Detect which cell encompasses the target text, then output its (x, y) center coordinate. 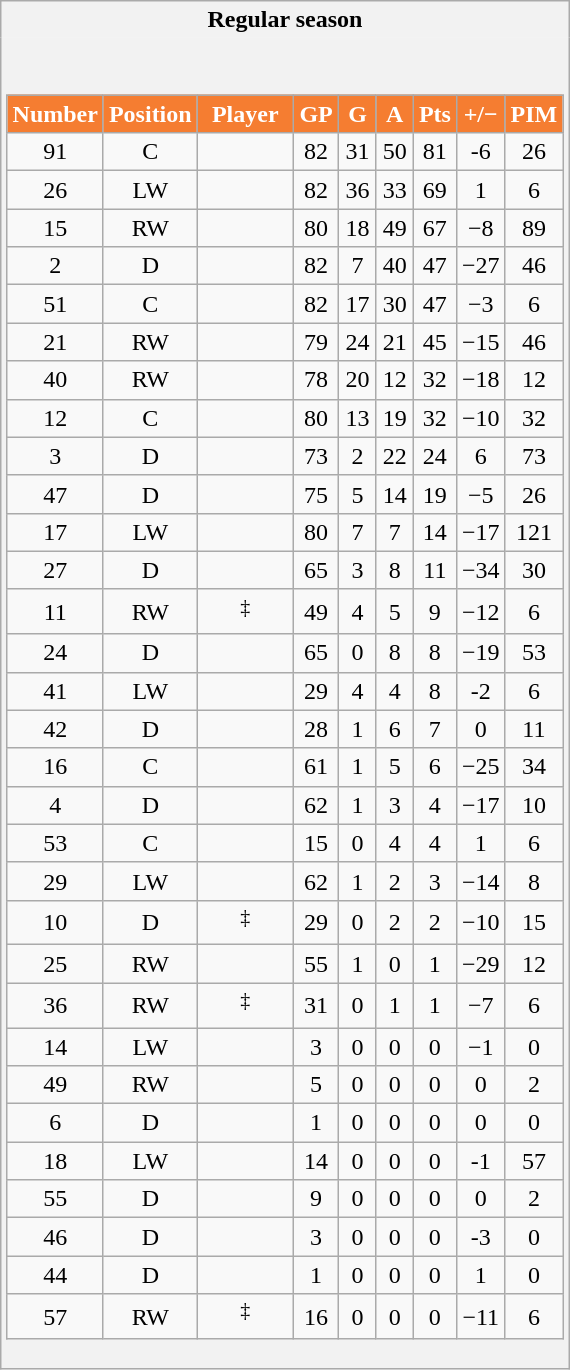
−14 (480, 881)
Position (150, 114)
Pts (434, 114)
-3 (480, 1237)
A (394, 114)
Regular season (285, 20)
27 (55, 570)
22 (394, 456)
−7 (480, 1006)
−34 (480, 570)
−15 (480, 342)
−27 (480, 266)
G (358, 114)
79 (316, 342)
-2 (480, 691)
28 (316, 729)
91 (55, 152)
45 (434, 342)
51 (55, 304)
−25 (480, 767)
50 (394, 152)
−18 (480, 380)
44 (55, 1275)
25 (55, 964)
61 (316, 767)
−8 (480, 228)
121 (534, 532)
81 (434, 152)
PIM (534, 114)
20 (358, 380)
34 (534, 767)
+/− (480, 114)
13 (358, 418)
−29 (480, 964)
-1 (480, 1161)
67 (434, 228)
41 (55, 691)
75 (316, 494)
-6 (480, 152)
−11 (480, 1316)
69 (434, 190)
−19 (480, 653)
42 (55, 729)
−3 (480, 304)
89 (534, 228)
GP (316, 114)
Number (55, 114)
−12 (480, 612)
78 (316, 380)
Player (245, 114)
33 (394, 190)
−5 (480, 494)
−1 (480, 1047)
